Provide the (X, Y) coordinate of the cell's center where the given text is located.  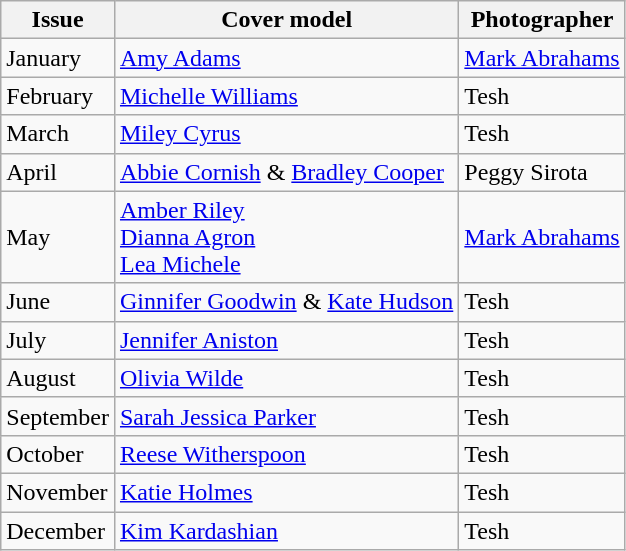
February (58, 96)
May (58, 237)
September (58, 416)
Ginnifer Goodwin & Kate Hudson (286, 302)
August (58, 378)
Kim Kardashian (286, 531)
Issue (58, 20)
Michelle Williams (286, 96)
Photographer (542, 20)
June (58, 302)
Miley Cyrus (286, 134)
Amber RileyDianna AgronLea Michele (286, 237)
Jennifer Aniston (286, 340)
Olivia Wilde (286, 378)
Peggy Sirota (542, 172)
Amy Adams (286, 58)
July (58, 340)
January (58, 58)
Reese Witherspoon (286, 454)
December (58, 531)
Abbie Cornish & Bradley Cooper (286, 172)
November (58, 492)
March (58, 134)
Cover model (286, 20)
Sarah Jessica Parker (286, 416)
April (58, 172)
Katie Holmes (286, 492)
October (58, 454)
